For the text-containing cell, return its midpoint in (X, Y) coordinate format. 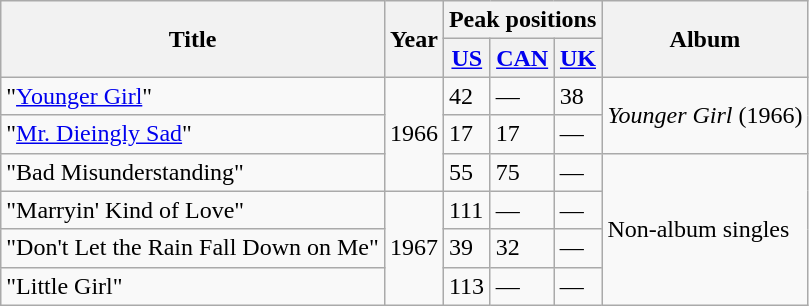
32 (522, 248)
US (466, 58)
"Younger Girl" (193, 96)
CAN (522, 58)
"Don't Let the Rain Fall Down on Me" (193, 248)
Peak positions (522, 20)
38 (578, 96)
Album (705, 39)
"Bad Misunderstanding" (193, 172)
55 (466, 172)
1966 (414, 134)
Younger Girl (1966) (705, 115)
UK (578, 58)
42 (466, 96)
75 (522, 172)
"Little Girl" (193, 286)
111 (466, 210)
113 (466, 286)
Title (193, 39)
Non-album singles (705, 229)
Year (414, 39)
"Mr. Dieingly Sad" (193, 134)
"Marryin' Kind of Love" (193, 210)
1967 (414, 248)
39 (466, 248)
